Identify which cell holds the provided text, then report its (X, Y) central coordinate. 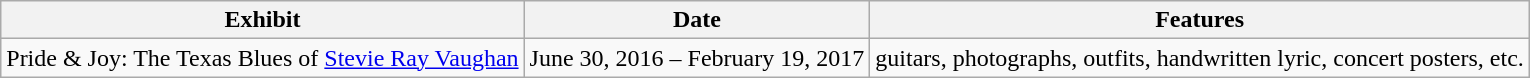
June 30, 2016 – February 19, 2017 (697, 58)
guitars, photographs, outfits, handwritten lyric, concert posters, etc. (1200, 58)
Exhibit (262, 20)
Pride & Joy: The Texas Blues of Stevie Ray Vaughan (262, 58)
Features (1200, 20)
Date (697, 20)
